Output the (x, y) coordinate of the center of the cell containing the given text.  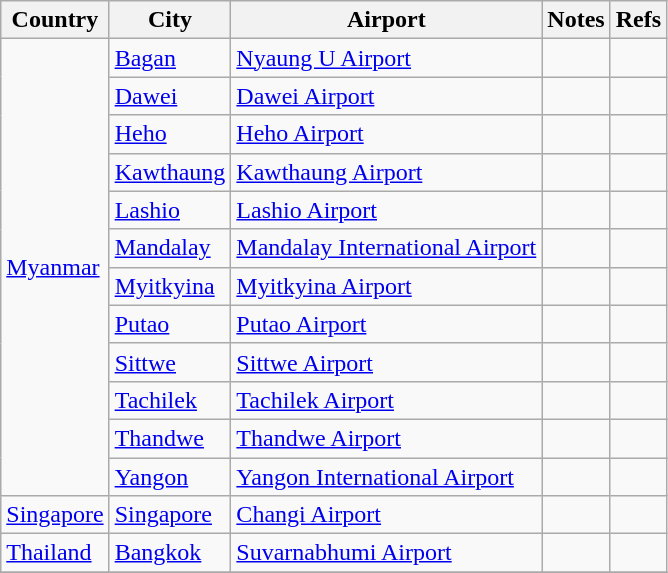
Tachilek (170, 400)
Airport (386, 20)
Thandwe (170, 438)
Mandalay (170, 248)
Bangkok (170, 553)
Suvarnabhumi Airport (386, 553)
Sittwe Airport (386, 362)
Putao (170, 324)
Putao Airport (386, 324)
Kawthaung (170, 172)
City (170, 20)
Notes (576, 20)
Changi Airport (386, 515)
Heho Airport (386, 134)
Thandwe Airport (386, 438)
Bagan (170, 58)
Thailand (55, 553)
Nyaung U Airport (386, 58)
Yangon International Airport (386, 477)
Lashio (170, 210)
Tachilek Airport (386, 400)
Yangon (170, 477)
Myitkyina (170, 286)
Myanmar (55, 268)
Mandalay International Airport (386, 248)
Dawei (170, 96)
Lashio Airport (386, 210)
Country (55, 20)
Kawthaung Airport (386, 172)
Refs (638, 20)
Dawei Airport (386, 96)
Heho (170, 134)
Myitkyina Airport (386, 286)
Sittwe (170, 362)
